Provide the [x, y] coordinate of the cell's center where the given text is located.  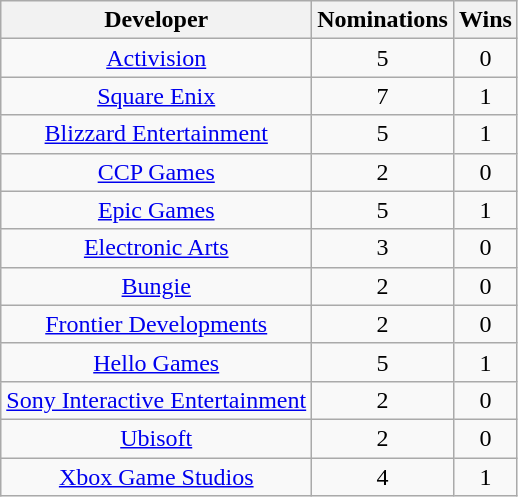
Hello Games [156, 362]
Frontier Developments [156, 324]
3 [383, 248]
7 [383, 96]
Sony Interactive Entertainment [156, 400]
4 [383, 477]
Wins [485, 20]
Xbox Game Studios [156, 477]
Bungie [156, 286]
Nominations [383, 20]
Developer [156, 20]
CCP Games [156, 172]
Epic Games [156, 210]
Electronic Arts [156, 248]
Blizzard Entertainment [156, 134]
Activision [156, 58]
Square Enix [156, 96]
Ubisoft [156, 438]
